Determine the (x, y) coordinate at the center of the cell enclosing the given text.  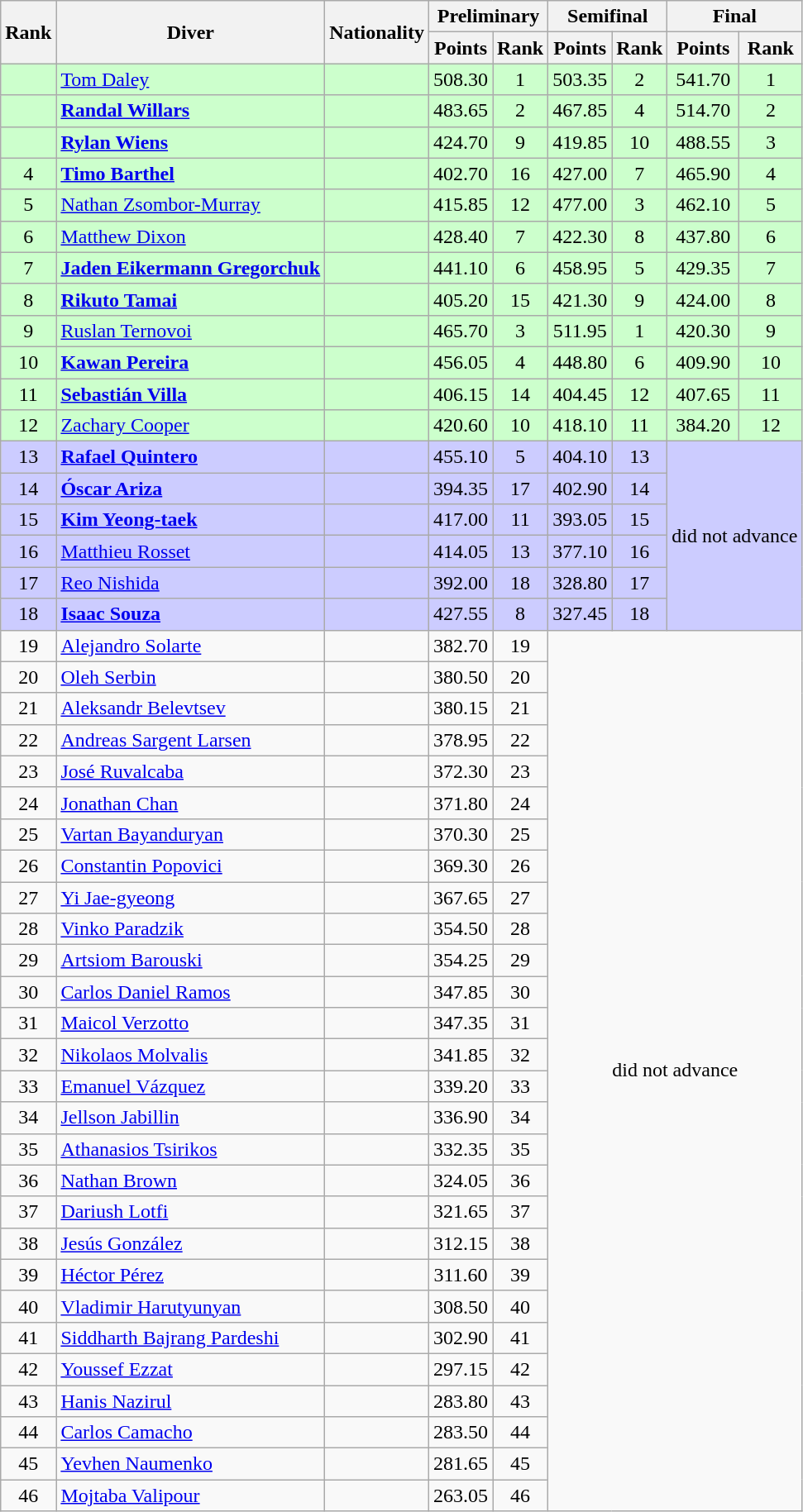
Andreas Sargent Larsen (190, 740)
448.80 (581, 362)
394.35 (460, 489)
Emanuel Vázquez (190, 1086)
347.85 (460, 992)
312.15 (460, 1243)
415.85 (460, 205)
378.95 (460, 740)
Hanis Nazirul (190, 1401)
422.30 (581, 236)
José Ruvalcaba (190, 771)
Yi Jae-gyeong (190, 897)
414.05 (460, 551)
283.50 (460, 1433)
Héctor Pérez (190, 1275)
369.30 (460, 866)
437.80 (703, 236)
Kim Yeong-taek (190, 520)
511.95 (581, 331)
Carlos Camacho (190, 1433)
Vinko Paradzik (190, 929)
404.10 (581, 457)
456.05 (460, 362)
402.90 (581, 489)
Matthew Dixon (190, 236)
404.45 (581, 394)
354.25 (460, 961)
541.70 (703, 79)
488.55 (703, 142)
327.45 (581, 614)
Siddharth Bajrang Pardeshi (190, 1338)
514.70 (703, 111)
321.65 (460, 1212)
Final (734, 17)
419.85 (581, 142)
302.90 (460, 1338)
406.15 (460, 394)
427.55 (460, 614)
424.00 (703, 299)
332.35 (460, 1149)
441.10 (460, 268)
421.30 (581, 299)
Oleh Serbin (190, 677)
339.20 (460, 1086)
Semifinal (608, 17)
Athanasios Tsirikos (190, 1149)
420.60 (460, 426)
Randal Willars (190, 111)
Nationality (377, 32)
354.50 (460, 929)
Sebastián Villa (190, 394)
Nathan Zsombor-Murray (190, 205)
Nathan Brown (190, 1181)
Rafael Quintero (190, 457)
465.70 (460, 331)
Youssef Ezzat (190, 1369)
405.20 (460, 299)
429.35 (703, 268)
Rylan Wiens (190, 142)
Tom Daley (190, 79)
336.90 (460, 1118)
Jaden Eikermann Gregorchuk (190, 268)
371.80 (460, 803)
Óscar Ariza (190, 489)
Isaac Souza (190, 614)
477.00 (581, 205)
Zachary Cooper (190, 426)
341.85 (460, 1055)
467.85 (581, 111)
Artsiom Barouski (190, 961)
283.80 (460, 1401)
382.70 (460, 646)
Aleksandr Belevtsev (190, 708)
455.10 (460, 457)
Preliminary (488, 17)
281.65 (460, 1464)
417.00 (460, 520)
263.05 (460, 1495)
Constantin Popovici (190, 866)
462.10 (703, 205)
377.10 (581, 551)
407.65 (703, 394)
Matthieu Rosset (190, 551)
Nikolaos Molvalis (190, 1055)
Vartan Bayanduryan (190, 834)
328.80 (581, 583)
297.15 (460, 1369)
Diver (190, 32)
Alejandro Solarte (190, 646)
402.70 (460, 174)
Kawan Pereira (190, 362)
Vladimir Harutyunyan (190, 1306)
392.00 (460, 583)
508.30 (460, 79)
Timo Barthel (190, 174)
483.65 (460, 111)
Yevhen Naumenko (190, 1464)
427.00 (581, 174)
380.50 (460, 677)
367.65 (460, 897)
503.35 (581, 79)
384.20 (703, 426)
Jesús González (190, 1243)
Rikuto Tamai (190, 299)
324.05 (460, 1181)
420.30 (703, 331)
393.05 (581, 520)
311.60 (460, 1275)
Reo Nishida (190, 583)
Jellson Jabillin (190, 1118)
465.90 (703, 174)
Jonathan Chan (190, 803)
409.90 (703, 362)
428.40 (460, 236)
Dariush Lotfi (190, 1212)
370.30 (460, 834)
Carlos Daniel Ramos (190, 992)
418.10 (581, 426)
424.70 (460, 142)
458.95 (581, 268)
Ruslan Ternovoi (190, 331)
380.15 (460, 708)
347.35 (460, 1023)
308.50 (460, 1306)
Maicol Verzotto (190, 1023)
372.30 (460, 771)
Mojtaba Valipour (190, 1495)
